Return (x, y) of the center of cell containing provided text 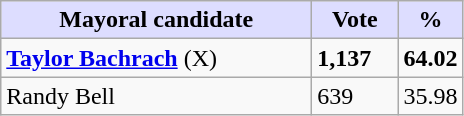
64.02 (430, 58)
639 (355, 96)
Vote (355, 20)
Taylor Bachrach (X) (156, 58)
Randy Bell (156, 96)
1,137 (355, 58)
% (430, 20)
35.98 (430, 96)
Mayoral candidate (156, 20)
